Find where the given text appears and provide that cell's center as (x, y) coordinate. 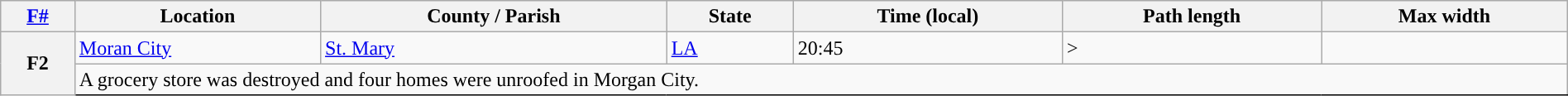
State (729, 17)
> (1191, 48)
LA (729, 48)
Path length (1191, 17)
Time (local) (928, 17)
F# (38, 17)
F2 (38, 64)
Max width (1444, 17)
County / Parish (495, 17)
Location (197, 17)
20:45 (928, 48)
St. Mary (495, 48)
Moran City (197, 48)
A grocery store was destroyed and four homes were unroofed in Morgan City. (820, 79)
